Detect which cell encompasses the target text, then output its (x, y) center coordinate. 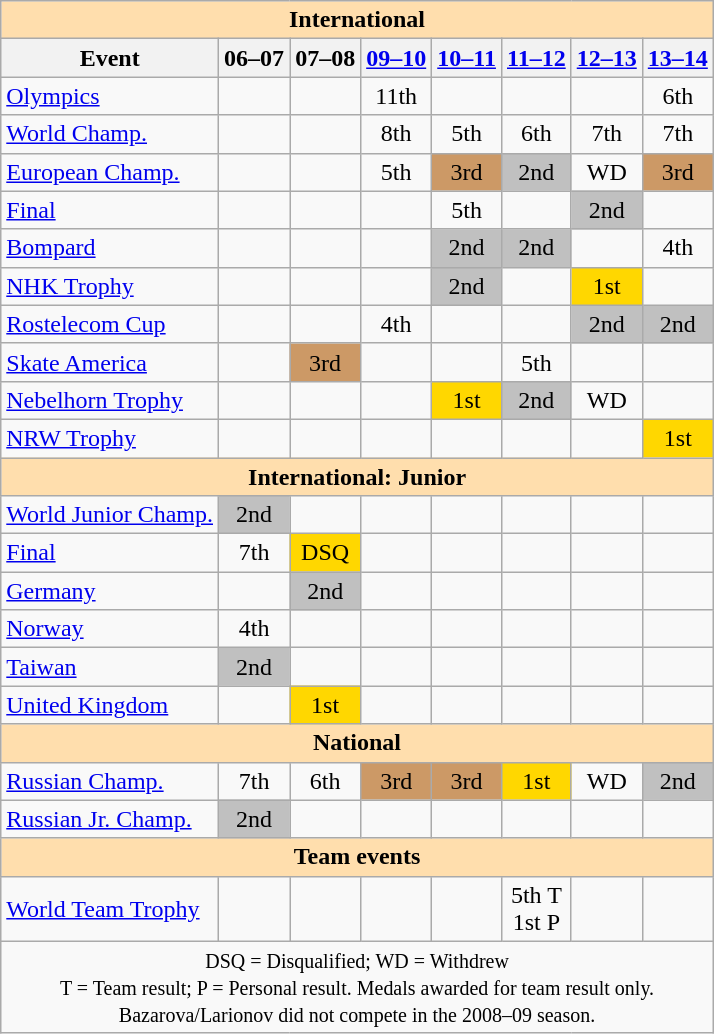
Event (110, 58)
Nebelhorn Trophy (110, 400)
International (358, 20)
5th T 1st P (536, 908)
06–07 (254, 58)
11th (396, 96)
DSQ (326, 553)
Germany (110, 591)
NRW Trophy (110, 438)
Rostelecom Cup (110, 324)
8th (396, 134)
07–08 (326, 58)
09–10 (396, 58)
Team events (358, 857)
European Champ. (110, 172)
Taiwan (110, 667)
11–12 (536, 58)
12–13 (606, 58)
Russian Jr. Champ. (110, 819)
National (358, 743)
NHK Trophy (110, 286)
World Champ. (110, 134)
International: Junior (358, 477)
Olympics (110, 96)
Skate America (110, 362)
Norway (110, 629)
13–14 (678, 58)
Russian Champ. (110, 781)
United Kingdom (110, 705)
Bompard (110, 248)
World Team Trophy (110, 908)
10–11 (467, 58)
World Junior Champ. (110, 515)
